Pinpoint the cell where the given text exists, returning its [x, y] midpoint coordinate. 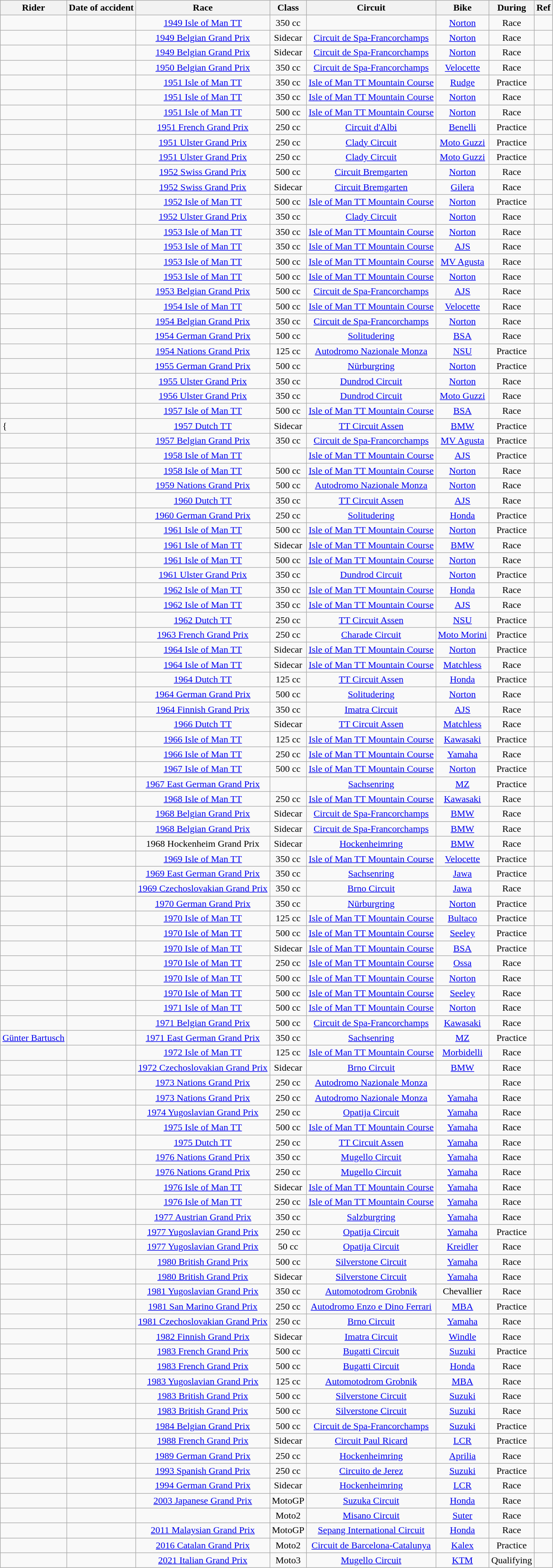
1988 French Grand Prix [203, 1441]
Circuit d'Albi [371, 127]
Rudge [462, 82]
1969 Isle of Man TT [203, 859]
1969 East German Grand Prix [203, 873]
1972 Isle of Man TT [203, 1053]
1966 Dutch TT [203, 724]
Chevallier [462, 1292]
Qualifying [512, 1560]
Bike [462, 8]
1981 Czechoslovakian Grand Prix [203, 1321]
1954 Isle of Man TT [203, 306]
1968 Hockenheim Grand Prix [203, 844]
Suzuka Circuit [371, 1501]
Aprilia [462, 1456]
1971 Isle of Man TT [203, 1008]
1983 Yugoslavian Grand Prix [203, 1381]
Circuit de Barcelona-Catalunya [371, 1545]
1959 Nations Grand Prix [203, 486]
1984 Belgian Grand Prix [203, 1426]
1977 Austrian Grand Prix [203, 1217]
1963 French Grand Prix [203, 635]
1970 German Grand Prix [203, 903]
1962 Dutch TT [203, 620]
1964 Dutch TT [203, 680]
1957 Belgian Grand Prix [203, 441]
1968 Isle of Man TT [203, 799]
1993 Spanish Grand Prix [203, 1471]
Moto Morini [462, 635]
1955 German Grand Prix [203, 366]
Charade Circuit [371, 635]
Circuito de Jerez [371, 1471]
1964 German Grand Prix [203, 695]
Suter [462, 1515]
Morbidelli [462, 1053]
1954 German Grand Prix [203, 336]
1964 Finnish Grand Prix [203, 709]
Kreidler [462, 1247]
1949 Isle of Man TT [203, 23]
1953 Belgian Grand Prix [203, 291]
1967 Isle of Man TT [203, 769]
1975 Dutch TT [203, 1142]
Salzburgring [371, 1217]
Gilera [462, 187]
50 cc [288, 1247]
1994 German Grand Prix [203, 1486]
2021 Italian Grand Prix [203, 1560]
1982 Finnish Grand Prix [203, 1336]
During [512, 8]
1960 Dutch TT [203, 500]
Bultaco [462, 919]
KTM [462, 1560]
1971 East German Grand Prix [203, 1038]
{ [34, 426]
1981 Yugoslavian Grand Prix [203, 1292]
1969 Czechoslovakian Grand Prix [203, 888]
1952 Isle of Man TT [203, 202]
1981 San Marino Grand Prix [203, 1306]
1952 Ulster Grand Prix [203, 217]
1957 Dutch TT [203, 426]
1955 Ulster Grand Prix [203, 381]
Kalex [462, 1545]
1967 East German Grand Prix [203, 784]
1989 German Grand Prix [203, 1456]
1954 Belgian Grand Prix [203, 321]
1957 Isle of Man TT [203, 411]
1974 Yugoslavian Grand Prix [203, 1112]
1956 Ulster Grand Prix [203, 396]
Circuit Paul Ricard [371, 1441]
1975 Isle of Man TT [203, 1127]
1954 Nations Grand Prix [203, 351]
Circuit [371, 8]
2016 Catalan Grand Prix [203, 1545]
Date of accident [101, 8]
1951 French Grand Prix [203, 127]
Sepang International Circuit [371, 1530]
2003 Japanese Grand Prix [203, 1501]
Autodromo Enzo e Dino Ferrari [371, 1306]
2011 Malaysian Grand Prix [203, 1530]
Windle [462, 1336]
Moto3 [288, 1560]
Misano Circuit [371, 1515]
1972 Czechoslovakian Grand Prix [203, 1068]
1961 Ulster Grand Prix [203, 575]
1960 German Grand Prix [203, 515]
Günter Bartusch [34, 1038]
Class [288, 8]
Ref [543, 8]
Benelli [462, 127]
Ossa [462, 963]
Rider [34, 8]
1950 Belgian Grand Prix [203, 67]
1971 Belgian Grand Prix [203, 1023]
